From the cell containing the given text, extract its center point as (X, Y) coordinate. 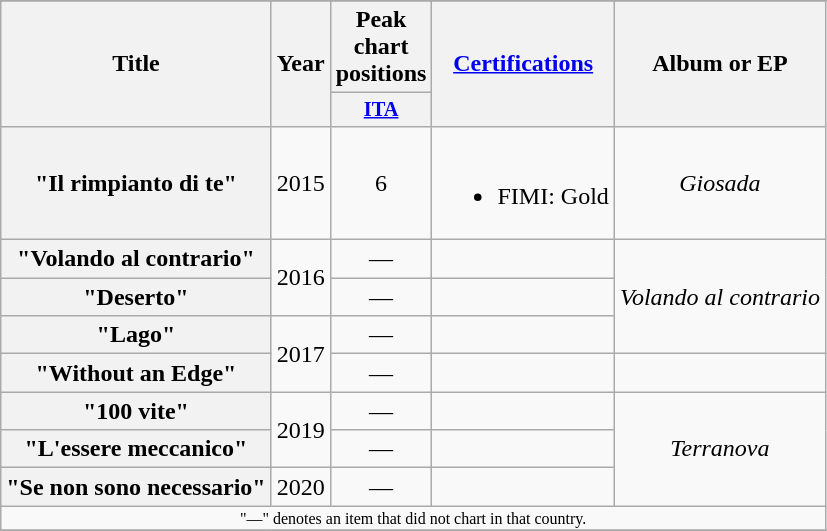
2020 (300, 487)
Title (136, 64)
"Deserto" (136, 297)
2019 (300, 430)
"Se non sono necessario" (136, 487)
FIMI: Gold (523, 182)
"100 vite" (136, 411)
2017 (300, 354)
Certifications (523, 64)
"—" denotes an item that did not chart in that country. (414, 518)
Terranova (720, 449)
2016 (300, 278)
Peak chart positions (381, 47)
Volando al contrario (720, 297)
6 (381, 182)
"Lago" (136, 335)
"L'essere meccanico" (136, 449)
"Il rimpianto di te" (136, 182)
"Volando al contrario" (136, 259)
Giosada (720, 182)
2015 (300, 182)
Year (300, 64)
Album or EP (720, 64)
"Without an Edge" (136, 373)
ITA (381, 110)
